Provide the (X, Y) coordinate of the cell's center where the given text is located.  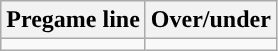
Pregame line (74, 20)
Over/under (210, 20)
